Determine the (X, Y) coordinate at the center of the cell enclosing the given text.  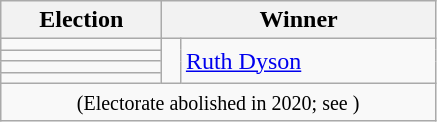
Ruth Dyson (308, 61)
Winner (299, 20)
Election (82, 20)
(Electorate abolished in 2020; see ) (218, 102)
